Search for the cell housing the specified text and yield its [x, y] center coordinate. 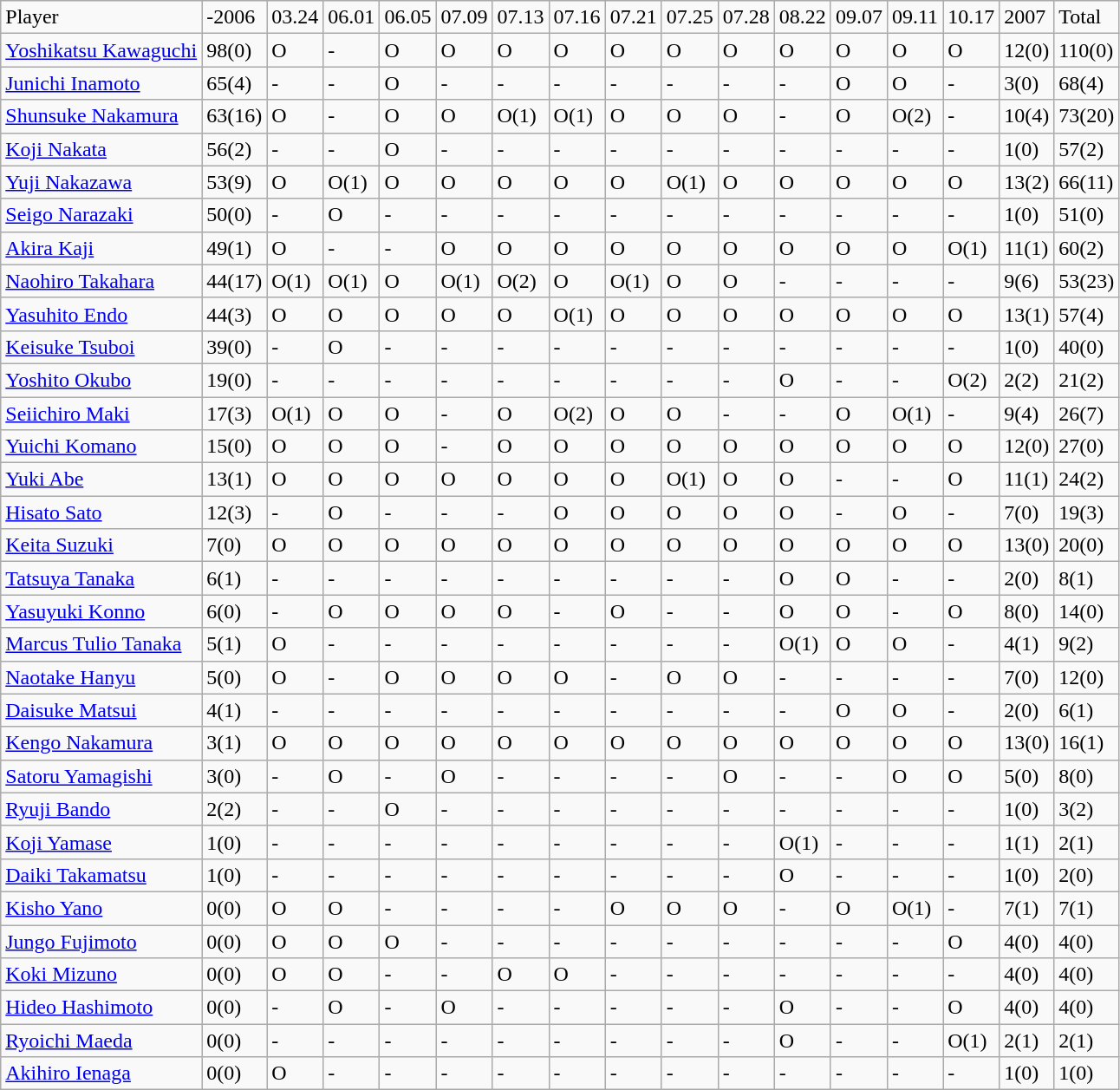
49(1) [234, 248]
Player [101, 17]
Satoru Yamagishi [101, 776]
63(16) [234, 116]
40(0) [1087, 347]
9(6) [1026, 281]
Daiki Takamatsu [101, 875]
Kisho Yano [101, 908]
66(11) [1087, 182]
07.09 [465, 17]
68(4) [1087, 83]
Total [1087, 17]
27(0) [1087, 447]
13(2) [1026, 182]
19(3) [1087, 512]
Marcus Tulio Tanaka [101, 644]
9(2) [1087, 644]
07.21 [633, 17]
57(4) [1087, 314]
Naohiro Takahara [101, 281]
06.05 [407, 17]
57(2) [1087, 149]
Ryuji Bando [101, 809]
16(1) [1087, 743]
98(0) [234, 50]
Tatsuya Tanaka [101, 578]
08.22 [803, 17]
53(9) [234, 182]
2007 [1026, 17]
Yuji Nakazawa [101, 182]
07.13 [520, 17]
24(2) [1087, 480]
Ryoichi Maeda [101, 1041]
12(3) [234, 512]
Naotake Hanyu [101, 677]
Yoshito Okubo [101, 380]
60(2) [1087, 248]
73(20) [1087, 116]
Yasuyuki Konno [101, 611]
07.16 [577, 17]
1(1) [1026, 842]
56(2) [234, 149]
07.28 [746, 17]
26(7) [1087, 414]
110(0) [1087, 50]
Keisuke Tsuboi [101, 347]
06.01 [352, 17]
50(0) [234, 215]
21(2) [1087, 380]
53(23) [1087, 281]
39(0) [234, 347]
10(4) [1026, 116]
09.07 [858, 17]
Junichi Inamoto [101, 83]
15(0) [234, 447]
Keita Suzuki [101, 545]
07.25 [690, 17]
Yoshikatsu Kawaguchi [101, 50]
17(3) [234, 414]
10.17 [971, 17]
44(17) [234, 281]
Yuichi Komano [101, 447]
3(2) [1087, 809]
Kengo Nakamura [101, 743]
5(1) [234, 644]
Seigo Narazaki [101, 215]
6(0) [234, 611]
Jungo Fujimoto [101, 941]
Koki Mizuno [101, 975]
Seiichiro Maki [101, 414]
Hisato Sato [101, 512]
Yasuhito Endo [101, 314]
09.11 [915, 17]
Akira Kaji [101, 248]
20(0) [1087, 545]
Daisuke Matsui [101, 710]
-2006 [234, 17]
65(4) [234, 83]
Koji Yamase [101, 842]
Hideo Hashimoto [101, 1008]
51(0) [1087, 215]
Akihiro Ienaga [101, 1074]
03.24 [295, 17]
8(1) [1087, 578]
Shunsuke Nakamura [101, 116]
Koji Nakata [101, 149]
19(0) [234, 380]
14(0) [1087, 611]
3(1) [234, 743]
Yuki Abe [101, 480]
9(4) [1026, 414]
44(3) [234, 314]
